Search for the cell housing the specified text and yield its [x, y] center coordinate. 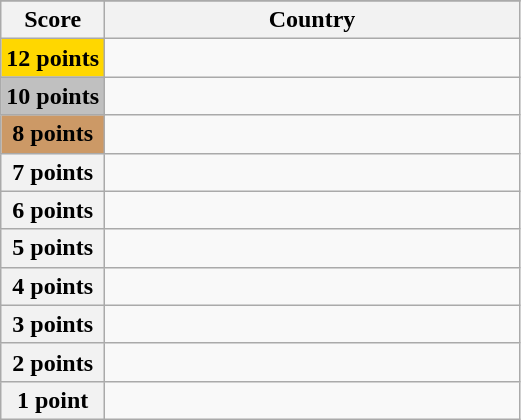
2 points [53, 362]
12 points [53, 58]
3 points [53, 324]
Country [312, 20]
5 points [53, 248]
6 points [53, 210]
7 points [53, 172]
10 points [53, 96]
4 points [53, 286]
Score [53, 20]
8 points [53, 134]
1 point [53, 400]
